For the text-containing cell, return its midpoint in (x, y) coordinate format. 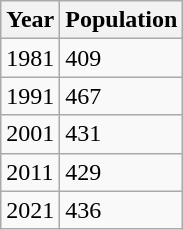
2021 (30, 210)
1991 (30, 96)
436 (122, 210)
467 (122, 96)
Year (30, 20)
2001 (30, 134)
2011 (30, 172)
431 (122, 134)
409 (122, 58)
Population (122, 20)
1981 (30, 58)
429 (122, 172)
